Extract the [x, y] coordinate from the center of the cell holding the provided text.  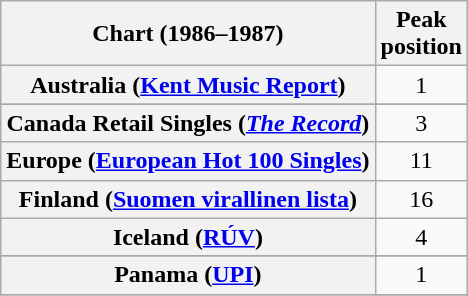
11 [421, 161]
Peakposition [421, 34]
Finland (Suomen virallinen lista) [188, 199]
Canada Retail Singles (The Record) [188, 123]
Australia (Kent Music Report) [188, 85]
Europe (European Hot 100 Singles) [188, 161]
3 [421, 123]
4 [421, 237]
Iceland (RÚV) [188, 237]
Chart (1986–1987) [188, 34]
Panama (UPI) [188, 275]
16 [421, 199]
